Output the (x, y) coordinate of the center of the cell containing the given text.  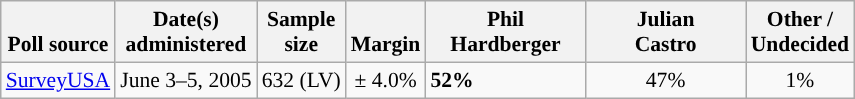
Samplesize (302, 32)
632 (LV) (302, 80)
SurveyUSA (58, 80)
PhilHardberger (505, 32)
Margin (386, 32)
JulianCastro (666, 32)
Date(s)administered (186, 32)
47% (666, 80)
1% (800, 80)
± 4.0% (386, 80)
52% (505, 80)
Poll source (58, 32)
Other /Undecided (800, 32)
June 3–5, 2005 (186, 80)
